Output the (x, y) coordinate of the center of the cell containing the given text.  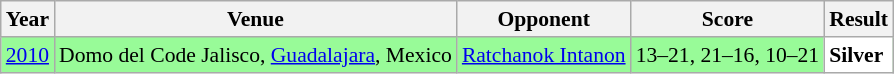
Venue (256, 19)
Silver (858, 55)
13–21, 21–16, 10–21 (728, 55)
2010 (28, 55)
Ratchanok Intanon (544, 55)
Year (28, 19)
Domo del Code Jalisco, Guadalajara, Mexico (256, 55)
Opponent (544, 19)
Result (858, 19)
Score (728, 19)
